Locate the cell with the specified text and output its (x, y) center coordinate. 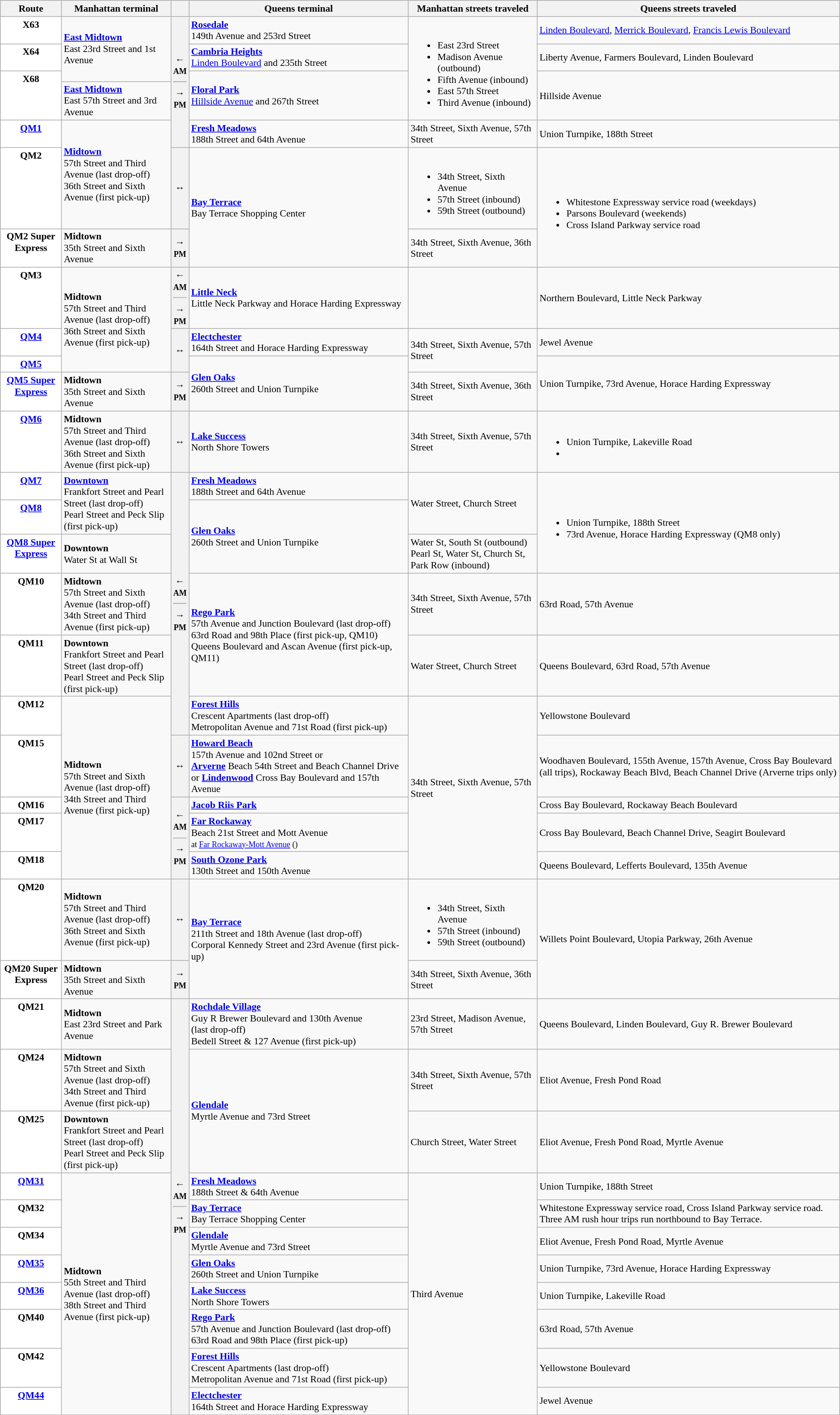
Northern Boulevard, Little Neck Parkway (688, 299)
Woodhaven Boulevard, 155th Avenue, 157th Avenue, Cross Bay Boulevard (all trips), Rockaway Beach Blvd, Beach Channel Drive (Arverne trips only) (688, 766)
QM32 (31, 1214)
East 23rd StreetMadison Avenue (outbound)Fifth Avenue (inbound)East 57th StreetThird Avenue (inbound) (473, 69)
QM17 (31, 833)
DowntownWater St at Wall St (116, 554)
Water St, South St (outbound)Pearl St, Water St, Church St, Park Row (inbound) (473, 554)
Manhattan terminal (116, 9)
QM42 (31, 1368)
QM11 (31, 666)
Union Turnpike, 188th Street73rd Avenue, Horace Harding Expressway (QM8 only) (688, 523)
Jacob Riis Park (299, 805)
Floral ParkHillside Avenue and 267th Street (299, 96)
X63 (31, 30)
Bay Terrace211th Street and 18th Avenue (last drop-off)Corporal Kennedy Street and 23rd Avenue (first pick-up) (299, 939)
QM7 (31, 487)
MidtownEast 23rd Street and Park Avenue (116, 1024)
QM20 Super Express (31, 980)
Queens Boulevard, Linden Boulevard, Guy R. Brewer Boulevard (688, 1024)
Liberty Avenue, Farmers Boulevard, Linden Boulevard (688, 57)
Midtown55th Street and Third Avenue (last drop-off)38th Street and Third Avenue (first pick-up) (116, 1294)
X64 (31, 57)
Route (31, 9)
Linden Boulevard, Merrick Boulevard, Francis Lewis Boulevard (688, 30)
QM1 (31, 134)
QM6 (31, 442)
QM18 (31, 866)
23rd Street, Madison Avenue, 57th Street (473, 1024)
QM36 (31, 1296)
Little NeckLittle Neck Parkway and Horace Harding Expressway (299, 299)
QM16 (31, 805)
QM15 (31, 766)
QM31 (31, 1187)
QM2 Super Express (31, 248)
Far RockawayBeach 21st Street and Mott Avenueat Far Rockaway-Mott Avenue () (299, 833)
Rochdale VillageGuy R Brewer Boulevard and 130th Avenue(last drop-off)Bedell Street & 127 Avenue (first pick-up) (299, 1024)
QM4 (31, 342)
QM10 (31, 604)
Whitestone Expressway service road (weekdays)Parsons Boulevard (weekends)Cross Island Parkway service road (688, 208)
East MidtownEast 57th Street and 3rd Avenue (116, 101)
Queens Boulevard, 63rd Road, 57th Avenue (688, 666)
Queens terminal (299, 9)
QM35 (31, 1268)
QM44 (31, 1401)
Cambria HeightsLinden Boulevard and 235th Street (299, 57)
Rego Park57th Avenue and Junction Boulevard (last drop-off)63rd Road and 98th Place (first pick-up) (299, 1329)
QM5 Super Express (31, 392)
Willets Point Boulevard, Utopia Parkway, 26th Avenue (688, 939)
QM25 (31, 1142)
Hillside Avenue (688, 96)
Rosedale149th Avenue and 253rd Street (299, 30)
Fresh Meadows188th Street & 64th Avenue (299, 1187)
Third Avenue (473, 1294)
Cross Bay Boulevard, Beach Channel Drive, Seagirt Boulevard (688, 833)
QM5 (31, 364)
Whitestone Expressway service road, Cross Island Parkway service road. Three AM rush hour trips run northbound to Bay Terrace. (688, 1214)
QM20 (31, 920)
QM8 Super Express (31, 554)
QM2 (31, 188)
X68 (31, 96)
Eliot Avenue, Fresh Pond Road (688, 1080)
Cross Bay Boulevard, Rockaway Beach Boulevard (688, 805)
QM34 (31, 1242)
QM40 (31, 1329)
Manhattan streets traveled (473, 9)
South Ozone Park130th Street and 150th Avenue (299, 866)
QM12 (31, 716)
QM8 (31, 517)
QM21 (31, 1024)
Church Street, Water Street (473, 1142)
Queens Boulevard, Lefferts Boulevard, 135th Avenue (688, 866)
Howard Beach157th Avenue and 102nd Street or Arverne Beach 54th Street and Beach Channel Drive or Lindenwood Cross Bay Boulevard and 157th Avenue (299, 766)
QM3 (31, 299)
QM24 (31, 1080)
Queens streets traveled (688, 9)
East MidtownEast 23rd Street and 1st Avenue (116, 49)
